Extract the (X, Y) coordinate from the center of the cell holding the provided text.  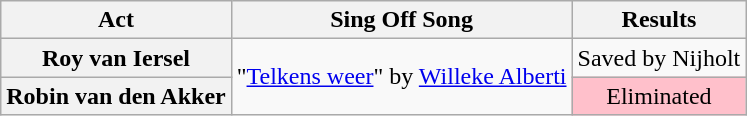
Robin van den Akker (116, 96)
Saved by Nijholt (659, 58)
"Telkens weer" by Willeke Alberti (402, 77)
Roy van Iersel (116, 58)
Sing Off Song (402, 20)
Results (659, 20)
Eliminated (659, 96)
Act (116, 20)
